Provide the (x, y) coordinate of the cell's center where the given text is located.  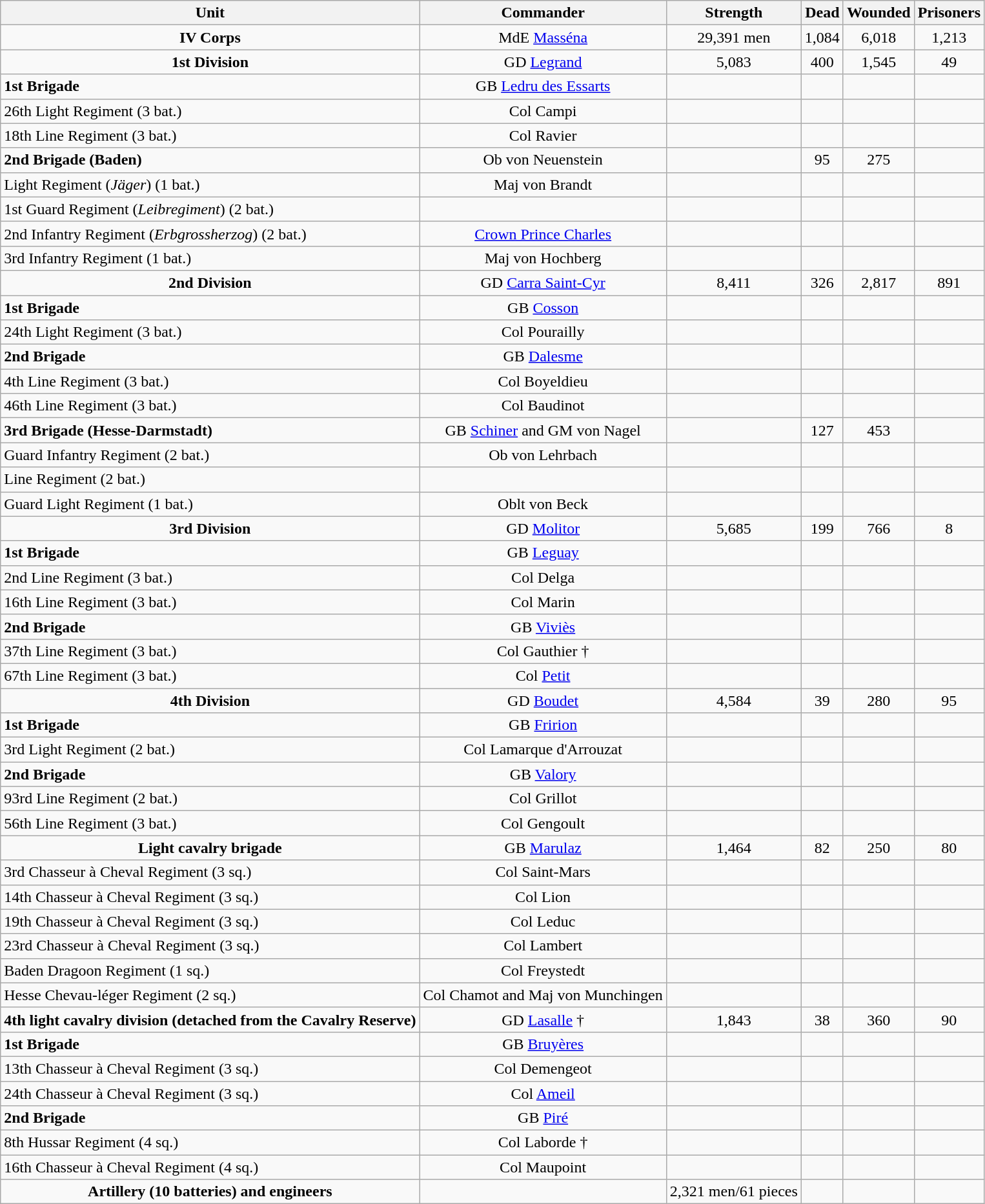
13th Chasseur à Cheval Regiment (3 sq.) (210, 1069)
Col Ravier (543, 135)
4th Division (210, 700)
GB Valory (543, 774)
Ob von Neuenstein (543, 160)
Col Baudinot (543, 406)
2nd Infantry Regiment (Erbgrossherzog) (2 bat.) (210, 234)
GB Bruyères (543, 1044)
3rd Infantry Regiment (1 bat.) (210, 258)
Dead (822, 13)
Col Marin (543, 602)
GD Carra Saint-Cyr (543, 283)
6,018 (878, 37)
GB Leguay (543, 553)
GD Boudet (543, 700)
4th Line Regiment (3 bat.) (210, 381)
GD Molitor (543, 528)
Col Gauthier † (543, 651)
5,083 (733, 62)
16th Chasseur à Cheval Regiment (4 sq.) (210, 1167)
Maj von Brandt (543, 185)
2,817 (878, 283)
GB Viviès (543, 627)
39 (822, 700)
199 (822, 528)
2nd Brigade (Baden) (210, 160)
Oblt von Beck (543, 504)
GB Cosson (543, 308)
37th Line Regiment (3 bat.) (210, 651)
16th Line Regiment (3 bat.) (210, 602)
Col Lion (543, 897)
GB Fririon (543, 725)
56th Line Regiment (3 bat.) (210, 823)
93rd Line Regiment (2 bat.) (210, 799)
3rd Division (210, 528)
1st Division (210, 62)
1,213 (949, 37)
26th Light Regiment (3 bat.) (210, 111)
Col Petit (543, 676)
Col Lambert (543, 946)
Maj von Hochberg (543, 258)
67th Line Regiment (3 bat.) (210, 676)
MdE Masséna (543, 37)
GB Marulaz (543, 848)
GD Lasalle † (543, 1019)
Col Freystedt (543, 970)
80 (949, 848)
1,084 (822, 37)
18th Line Regiment (3 bat.) (210, 135)
127 (822, 430)
Col Saint-Mars (543, 872)
Light Regiment (Jäger) (1 bat.) (210, 185)
Col Gengoult (543, 823)
14th Chasseur à Cheval Regiment (3 sq.) (210, 897)
82 (822, 848)
766 (878, 528)
4th light cavalry division (detached from the Cavalry Reserve) (210, 1019)
Col Ameil (543, 1094)
250 (878, 848)
4,584 (733, 700)
2nd Division (210, 283)
Commander (543, 13)
275 (878, 160)
2nd Line Regiment (3 bat.) (210, 577)
Strength (733, 13)
24th Chasseur à Cheval Regiment (3 sq.) (210, 1094)
8,411 (733, 283)
1,464 (733, 848)
IV Corps (210, 37)
GB Schiner and GM von Nagel (543, 430)
3rd Brigade (Hesse-Darmstadt) (210, 430)
400 (822, 62)
Unit (210, 13)
8 (949, 528)
1st Guard Regiment (Leibregiment) (2 bat.) (210, 209)
360 (878, 1019)
Col Laborde † (543, 1143)
Wounded (878, 13)
8th Hussar Regiment (4 sq.) (210, 1143)
Ob von Lehrbach (543, 455)
280 (878, 700)
24th Light Regiment (3 bat.) (210, 332)
29,391 men (733, 37)
GB Ledru des Essarts (543, 86)
Artillery (10 batteries) and engineers (210, 1192)
2,321 men/61 pieces (733, 1192)
1,545 (878, 62)
Col Boyeldieu (543, 381)
1,843 (733, 1019)
Col Demengeot (543, 1069)
5,685 (733, 528)
90 (949, 1019)
Prisoners (949, 13)
Guard Infantry Regiment (2 bat.) (210, 455)
Crown Prince Charles (543, 234)
Guard Light Regiment (1 bat.) (210, 504)
3rd Light Regiment (2 bat.) (210, 750)
GB Piré (543, 1118)
Baden Dragoon Regiment (1 sq.) (210, 970)
3rd Chasseur à Cheval Regiment (3 sq.) (210, 872)
Col Leduc (543, 921)
Col Lamarque d'Arrouzat (543, 750)
23rd Chasseur à Cheval Regiment (3 sq.) (210, 946)
326 (822, 283)
GB Dalesme (543, 357)
891 (949, 283)
46th Line Regiment (3 bat.) (210, 406)
Hesse Chevau-léger Regiment (2 sq.) (210, 995)
Col Grillot (543, 799)
Col Chamot and Maj von Munchingen (543, 995)
GD Legrand (543, 62)
38 (822, 1019)
Col Pourailly (543, 332)
453 (878, 430)
19th Chasseur à Cheval Regiment (3 sq.) (210, 921)
Light cavalry brigade (210, 848)
49 (949, 62)
Col Campi (543, 111)
Col Delga (543, 577)
Line Regiment (2 bat.) (210, 479)
Col Maupoint (543, 1167)
